Return [x, y] of the center of cell containing provided text 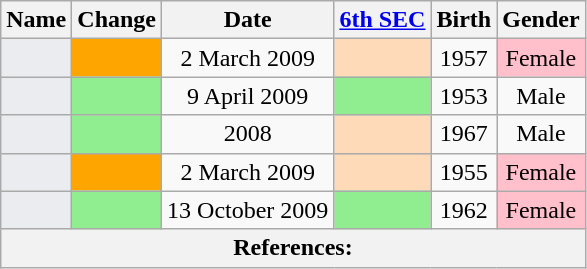
Date [248, 20]
6th SEC [382, 20]
Name [36, 20]
13 October 2009 [248, 210]
References: [293, 248]
9 April 2009 [248, 96]
Change [117, 20]
1955 [464, 172]
2008 [248, 134]
1957 [464, 58]
Birth [464, 20]
1967 [464, 134]
1962 [464, 210]
1953 [464, 96]
Gender [541, 20]
